Pinpoint the cell where the given text exists, returning its (X, Y) midpoint coordinate. 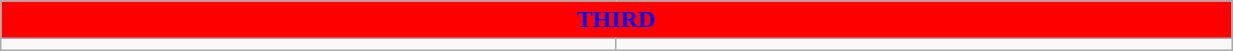
THIRD (616, 20)
